Scan for the cell matching the given text and deliver its (x, y) coordinate at center. 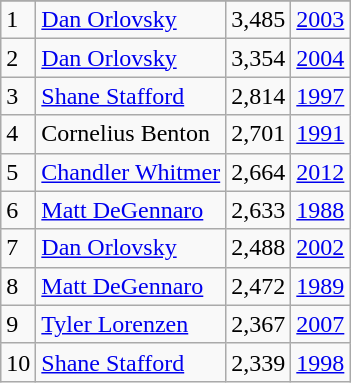
9 (18, 324)
1989 (320, 286)
Tyler Lorenzen (131, 324)
3,354 (258, 58)
2,701 (258, 134)
1998 (320, 362)
1997 (320, 96)
5 (18, 172)
3,485 (258, 20)
Chandler Whitmer (131, 172)
1991 (320, 134)
2,633 (258, 210)
4 (18, 134)
2,488 (258, 248)
2012 (320, 172)
2 (18, 58)
2002 (320, 248)
6 (18, 210)
7 (18, 248)
2,814 (258, 96)
2,339 (258, 362)
10 (18, 362)
2007 (320, 324)
2004 (320, 58)
2003 (320, 20)
1988 (320, 210)
Cornelius Benton (131, 134)
1 (18, 20)
3 (18, 96)
2,367 (258, 324)
8 (18, 286)
2,472 (258, 286)
2,664 (258, 172)
